Locate the cell with the specified text and output its (x, y) center coordinate. 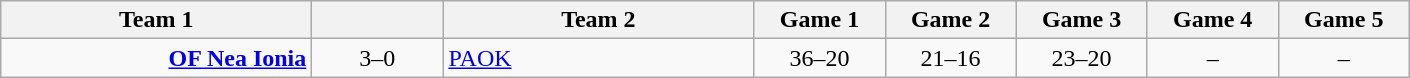
Game 1 (820, 20)
3–0 (378, 58)
Team 1 (156, 20)
Team 2 (598, 20)
21–16 (950, 58)
Game 5 (1344, 20)
OF Nea Ionia (156, 58)
Game 4 (1212, 20)
PAOK (598, 58)
36–20 (820, 58)
Game 3 (1082, 20)
23–20 (1082, 58)
Game 2 (950, 20)
